Return (X, Y) of the center of cell containing provided text 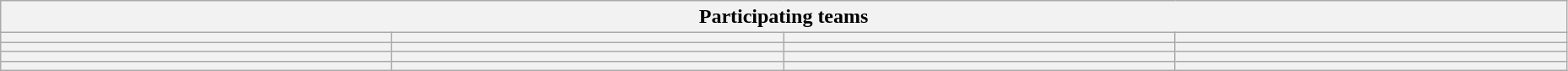
Participating teams (784, 17)
